Capture the cell that displays the provided text and extract its (x, y) central coordinate. 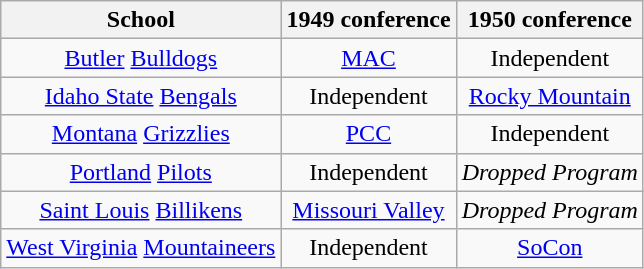
SoCon (550, 248)
Idaho State Bengals (141, 96)
Portland Pilots (141, 172)
School (141, 20)
Missouri Valley (368, 210)
West Virginia Mountaineers (141, 248)
1949 conference (368, 20)
MAC (368, 58)
Butler Bulldogs (141, 58)
Rocky Mountain (550, 96)
PCC (368, 134)
Saint Louis Billikens (141, 210)
1950 conference (550, 20)
Montana Grizzlies (141, 134)
